Search for the cell housing the specified text and yield its (X, Y) center coordinate. 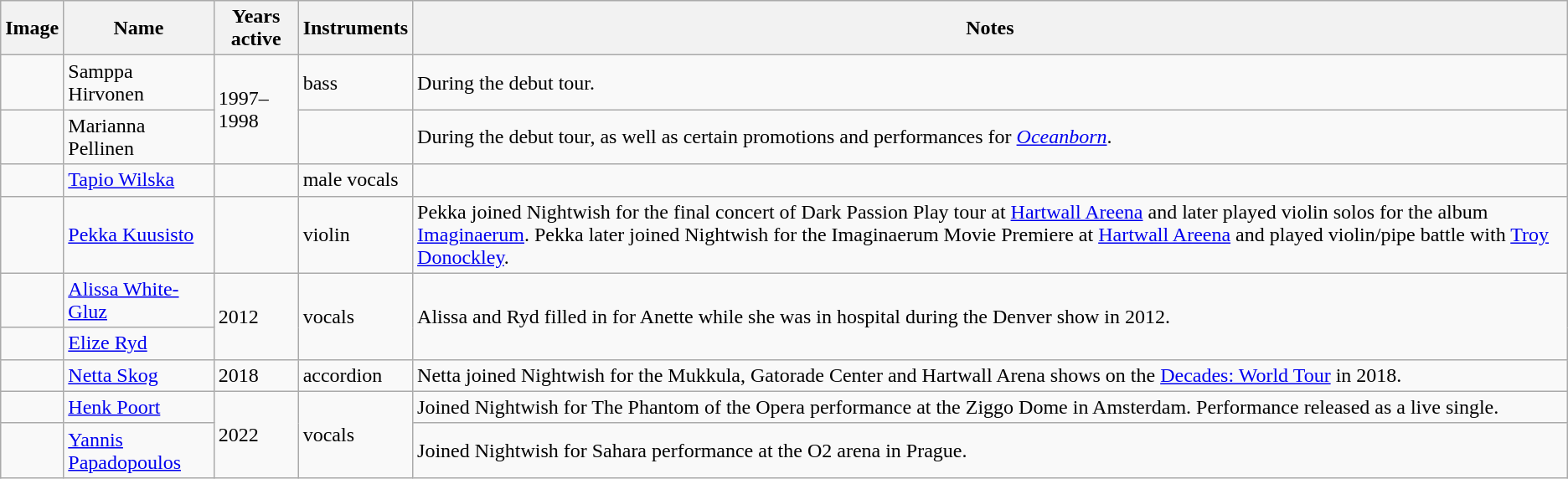
Image (32, 28)
accordion (355, 375)
Alissa and Ryd filled in for Anette while she was in hospital during the Denver show in 2012. (990, 317)
Elize Ryd (139, 343)
1997–1998 (256, 110)
Tapio Wilska (139, 180)
Netta Skog (139, 375)
During the debut tour. (990, 82)
Netta joined Nightwish for the Mukkula, Gatorade Center and Hartwall Arena shows on the Decades: World Tour in 2018. (990, 375)
Alissa White-Gluz (139, 300)
male vocals (355, 180)
Joined Nightwish for Sahara performance at the O2 arena in Prague. (990, 451)
Henk Poort (139, 407)
Marianna Pellinen (139, 137)
Instruments (355, 28)
Joined Nightwish for The Phantom of the Opera performance at the Ziggo Dome in Amsterdam. Performance released as a live single. (990, 407)
Years active (256, 28)
2022 (256, 434)
During the debut tour, as well as certain promotions and performances for Oceanborn. (990, 137)
Pekka Kuusisto (139, 234)
bass (355, 82)
2018 (256, 375)
Yannis Papadopoulos (139, 451)
2012 (256, 317)
Notes (990, 28)
Samppa Hirvonen (139, 82)
violin (355, 234)
Name (139, 28)
